Find where the given text appears and provide that cell's center as (x, y) coordinate. 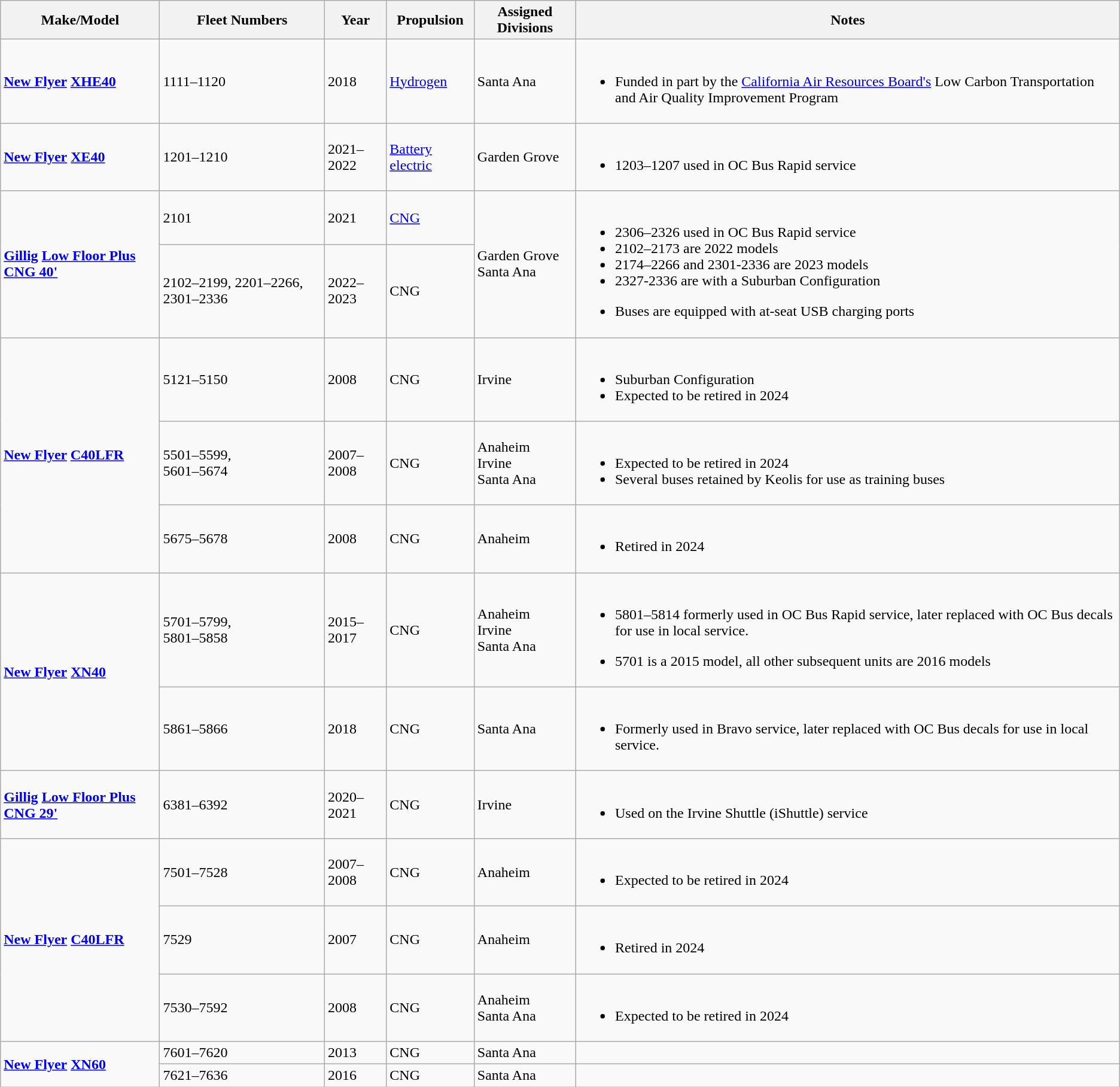
2015–2017 (355, 629)
Year (355, 20)
Gillig Low Floor Plus CNG 40' (80, 264)
2021–2022 (355, 157)
1111–1120 (242, 81)
Notes (847, 20)
1203–1207 used in OC Bus Rapid service (847, 157)
Suburban ConfigurationExpected to be retired in 2024 (847, 379)
2101 (242, 218)
New Flyer XE40 (80, 157)
1201–1210 (242, 157)
Assigned Divisions (525, 20)
5675–5678 (242, 538)
5121–5150 (242, 379)
2102–2199, 2201–2266, 2301–2336 (242, 291)
7621–7636 (242, 1076)
Garden GroveSanta Ana (525, 264)
Used on the Irvine Shuttle (iShuttle) service (847, 804)
Formerly used in Bravo service, later replaced with OC Bus decals for use in local service. (847, 729)
2013 (355, 1053)
2022–2023 (355, 291)
Garden Grove (525, 157)
7601–7620 (242, 1053)
AnaheimSanta Ana (525, 1007)
5501–5599,5601–5674 (242, 463)
Make/Model (80, 20)
Fleet Numbers (242, 20)
New Flyer XN60 (80, 1064)
New Flyer XHE40 (80, 81)
6381–6392 (242, 804)
2016 (355, 1076)
2021 (355, 218)
Battery electric (431, 157)
5861–5866 (242, 729)
Propulsion (431, 20)
7529 (242, 939)
Expected to be retired in 2024Several buses retained by Keolis for use as training buses (847, 463)
New Flyer XN40 (80, 671)
5701–5799,5801–5858 (242, 629)
7501–7528 (242, 872)
7530–7592 (242, 1007)
2020–2021 (355, 804)
Gillig Low Floor Plus CNG 29' (80, 804)
2007 (355, 939)
Hydrogen (431, 81)
Funded in part by the California Air Resources Board's Low Carbon Transportation and Air Quality Improvement Program (847, 81)
